For the text-containing cell, return its midpoint in (x, y) coordinate format. 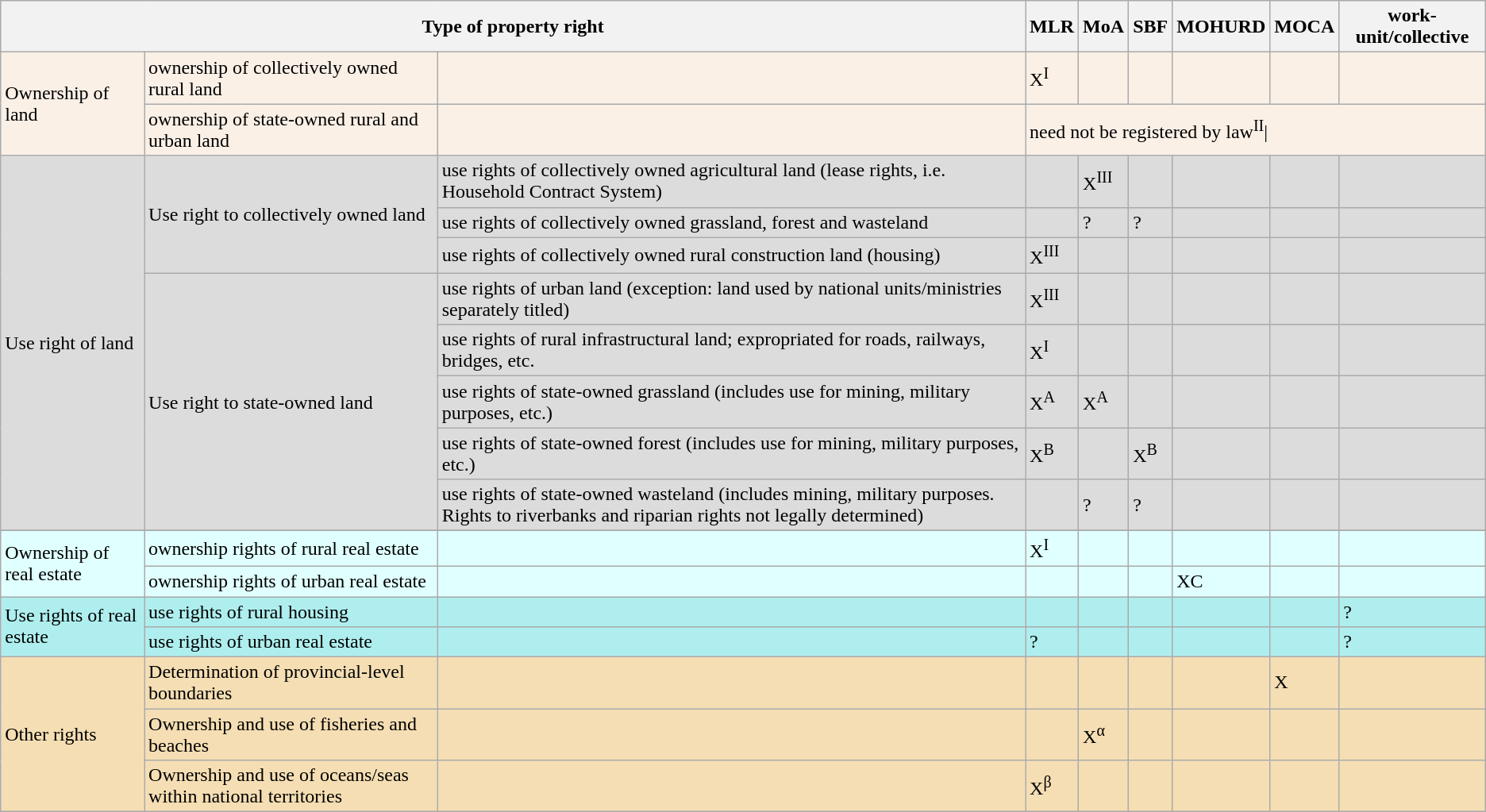
Other rights (73, 735)
Ownership of land (73, 104)
use rights of state-owned wasteland (includes mining, military purposes. Rights to riverbanks and riparian rights not legally determined) (731, 505)
use rights of rural infrastructural land; expropriated for roads, railways, bridges, etc. (731, 351)
work-unit/collective (1412, 27)
MLR (1053, 27)
Ownership and use of oceans/seas within national territories (291, 786)
MoA (1103, 27)
use rights of urban real estate (291, 642)
need not be registered by lawII| (1256, 130)
use rights of state-owned forest (includes use for mining, military purposes, etc.) (731, 454)
Xβ (1053, 786)
use rights of state-owned grassland (includes use for mining, military purposes, etc.) (731, 402)
Xα (1103, 735)
ownership of collectively owned rural land (291, 78)
use rights of collectively owned rural construction land (housing) (731, 256)
Determination of provincial-level boundaries (291, 683)
use rights of rural housing (291, 612)
Use right to state-owned land (291, 402)
Type of property right (513, 27)
MOCA (1305, 27)
use rights of collectively owned agricultural land (lease rights, i.e. Household Contract System) (731, 181)
MOHURD (1221, 27)
Use right of land (73, 343)
SBF (1151, 27)
Ownership of real estate (73, 564)
Use right to collectively owned land (291, 214)
use rights of urban land (exception: land used by national units/ministries separately titled) (731, 298)
XC (1221, 581)
Ownership and use of fisheries and beaches (291, 735)
ownership of state-owned rural and urban land (291, 130)
X (1305, 683)
use rights of collectively owned grassland, forest and wasteland (731, 222)
ownership rights of urban real estate (291, 581)
Use rights of real estate (73, 627)
ownership rights of rural real estate (291, 549)
